Detect which cell encompasses the target text, then output its (X, Y) center coordinate. 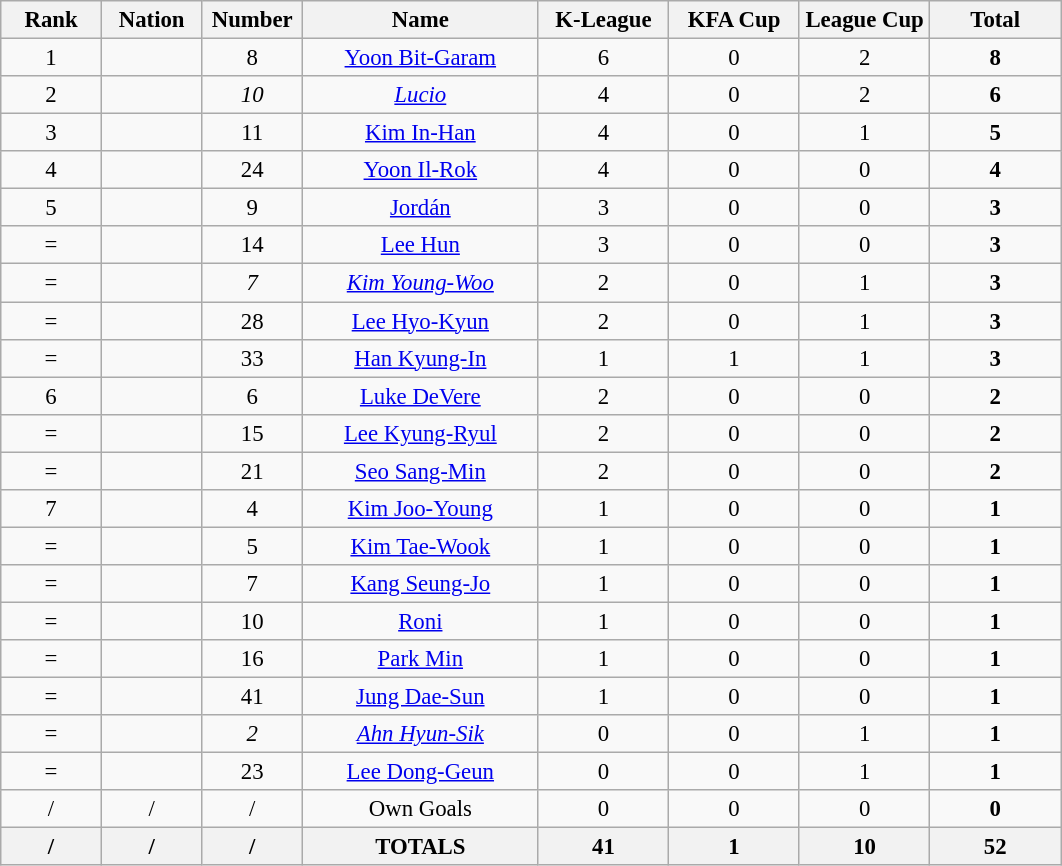
Ahn Hyun-Sik (421, 734)
Nation (152, 20)
K-League (604, 20)
Lee Hyo-Kyun (421, 321)
Park Min (421, 659)
Luke DeVere (421, 396)
Total (996, 20)
9 (252, 208)
Rank (52, 20)
52 (996, 847)
Name (421, 20)
16 (252, 659)
League Cup (864, 20)
KFA Cup (734, 20)
14 (252, 245)
11 (252, 133)
Lucio (421, 95)
Kim In-Han (421, 133)
33 (252, 358)
Lee Dong-Geun (421, 772)
Jordán (421, 208)
28 (252, 321)
Own Goals (421, 809)
24 (252, 170)
Kang Seung-Jo (421, 584)
Kim Tae-Wook (421, 546)
Lee Kyung-Ryul (421, 433)
Kim Joo-Young (421, 509)
Han Kyung-In (421, 358)
Yoon Bit-Garam (421, 58)
TOTALS (421, 847)
15 (252, 433)
Yoon Il-Rok (421, 170)
Number (252, 20)
Kim Young-Woo (421, 283)
Seo Sang-Min (421, 471)
23 (252, 772)
Lee Hun (421, 245)
Roni (421, 621)
21 (252, 471)
Jung Dae-Sun (421, 697)
